Provide the [X, Y] coordinate of the cell's center where the given text is located.  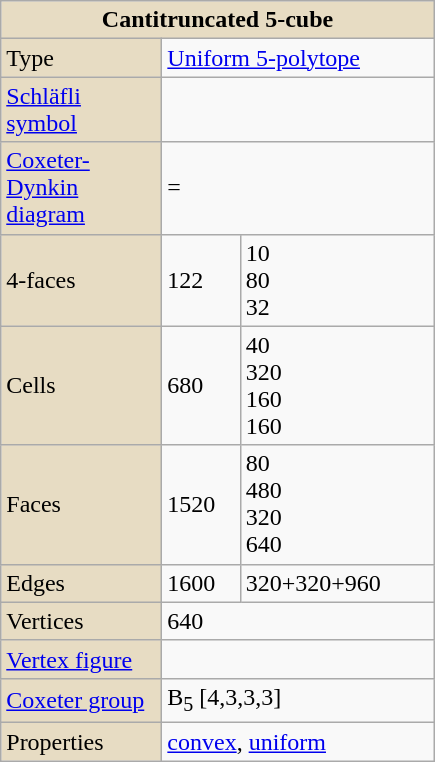
Faces [82, 504]
Properties [82, 742]
Coxeter-Dynkindiagram [82, 188]
122 [201, 280]
Edges [82, 583]
Vertices [82, 621]
680 [201, 386]
1520 [201, 504]
4-faces [82, 280]
40 320 160 160 [337, 386]
Coxeter group [82, 700]
80 480 320 640 [337, 504]
Cantitruncated 5-cube [218, 20]
10 80 32 [337, 280]
320+320+960 [337, 583]
Uniform 5-polytope [298, 58]
1600 [201, 583]
convex, uniform [298, 742]
Type [82, 58]
Vertex figure [82, 659]
640 [298, 621]
Cells [82, 386]
= [298, 188]
Schläfli symbol [82, 110]
B5 [4,3,3,3] [298, 700]
